Find where the given text appears and provide that cell's center as [x, y] coordinate. 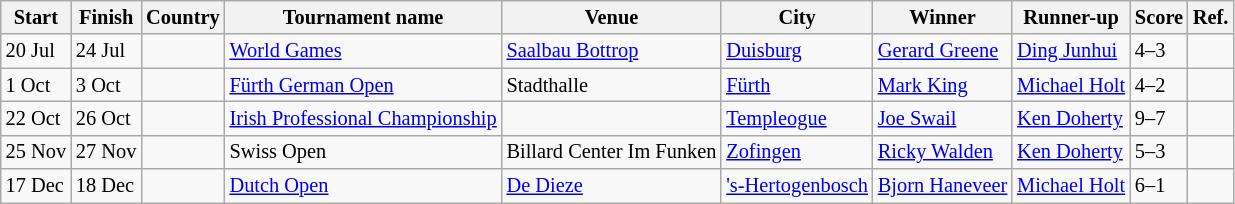
World Games [364, 51]
Zofingen [797, 152]
Fürth [797, 85]
Ricky Walden [942, 152]
Gerard Greene [942, 51]
1 Oct [36, 85]
Mark King [942, 85]
Billard Center Im Funken [612, 152]
Ref. [1210, 17]
Runner-up [1071, 17]
Dutch Open [364, 186]
4–2 [1159, 85]
Venue [612, 17]
Bjorn Haneveer [942, 186]
Country [182, 17]
24 Jul [106, 51]
6–1 [1159, 186]
City [797, 17]
3 Oct [106, 85]
26 Oct [106, 118]
Duisburg [797, 51]
Fürth German Open [364, 85]
Saalbau Bottrop [612, 51]
Stadthalle [612, 85]
20 Jul [36, 51]
Finish [106, 17]
17 Dec [36, 186]
Irish Professional Championship [364, 118]
De Dieze [612, 186]
18 Dec [106, 186]
Joe Swail [942, 118]
Winner [942, 17]
Score [1159, 17]
Tournament name [364, 17]
9–7 [1159, 118]
Start [36, 17]
's-Hertogenbosch [797, 186]
27 Nov [106, 152]
Ding Junhui [1071, 51]
25 Nov [36, 152]
5–3 [1159, 152]
Templeogue [797, 118]
22 Oct [36, 118]
4–3 [1159, 51]
Swiss Open [364, 152]
